Detect which cell encompasses the target text, then output its [x, y] center coordinate. 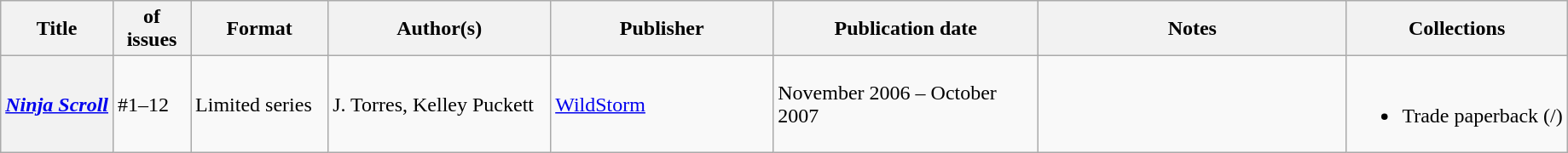
Collections [1456, 29]
Limited series [259, 104]
Author(s) [440, 29]
Ninja Scroll [57, 104]
Format [259, 29]
Notes [1192, 29]
November 2006 – October 2007 [906, 104]
Title [57, 29]
WildStorm [662, 104]
Publisher [662, 29]
of issues [152, 29]
Trade paperback (/) [1456, 104]
#1–12 [152, 104]
Publication date [906, 29]
J. Torres, Kelley Puckett [440, 104]
